Extract the [X, Y] coordinate from the center of the cell holding the provided text.  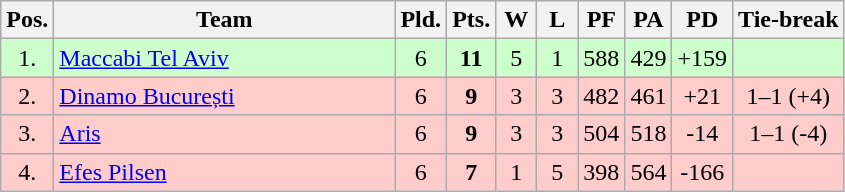
PD [702, 20]
Team [224, 20]
588 [602, 58]
+21 [702, 96]
Pos. [28, 20]
Efes Pilsen [224, 172]
3. [28, 134]
PF [602, 20]
7 [472, 172]
W [516, 20]
Pts. [472, 20]
398 [602, 172]
2. [28, 96]
461 [648, 96]
1. [28, 58]
11 [472, 58]
PA [648, 20]
-166 [702, 172]
Pld. [421, 20]
429 [648, 58]
504 [602, 134]
1–1 (+4) [789, 96]
Aris [224, 134]
564 [648, 172]
L [558, 20]
-14 [702, 134]
4. [28, 172]
+159 [702, 58]
1–1 (-4) [789, 134]
518 [648, 134]
482 [602, 96]
Tie-break [789, 20]
Maccabi Tel Aviv [224, 58]
Dinamo București [224, 96]
